Scan for the cell matching the given text and deliver its [X, Y] coordinate at center. 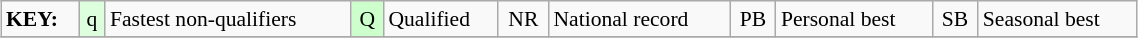
PB [753, 19]
NR [523, 19]
SB [955, 19]
Personal best [854, 19]
KEY: [40, 19]
Seasonal best [1058, 19]
Q [367, 19]
Qualified [440, 19]
Fastest non-qualifiers [228, 19]
National record [639, 19]
q [92, 19]
